Locate the cell with the specified text and output its [x, y] center coordinate. 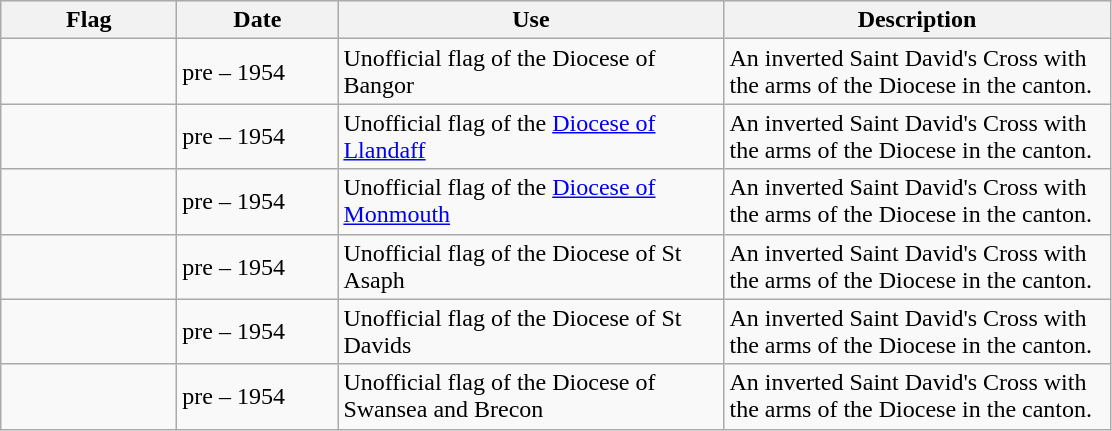
Description [917, 20]
Unofficial flag of the Diocese of St Davids [531, 332]
Unofficial flag of the Diocese of Llandaff [531, 136]
Unofficial flag of the Diocese of Monmouth [531, 202]
Unofficial flag of the Diocese of Swansea and Brecon [531, 396]
Unofficial flag of the Diocese of St Asaph [531, 266]
Unofficial flag of the Diocese of Bangor [531, 72]
Date [258, 20]
Use [531, 20]
Flag [89, 20]
